Provide the [x, y] coordinate of the cell's center where the given text is located.  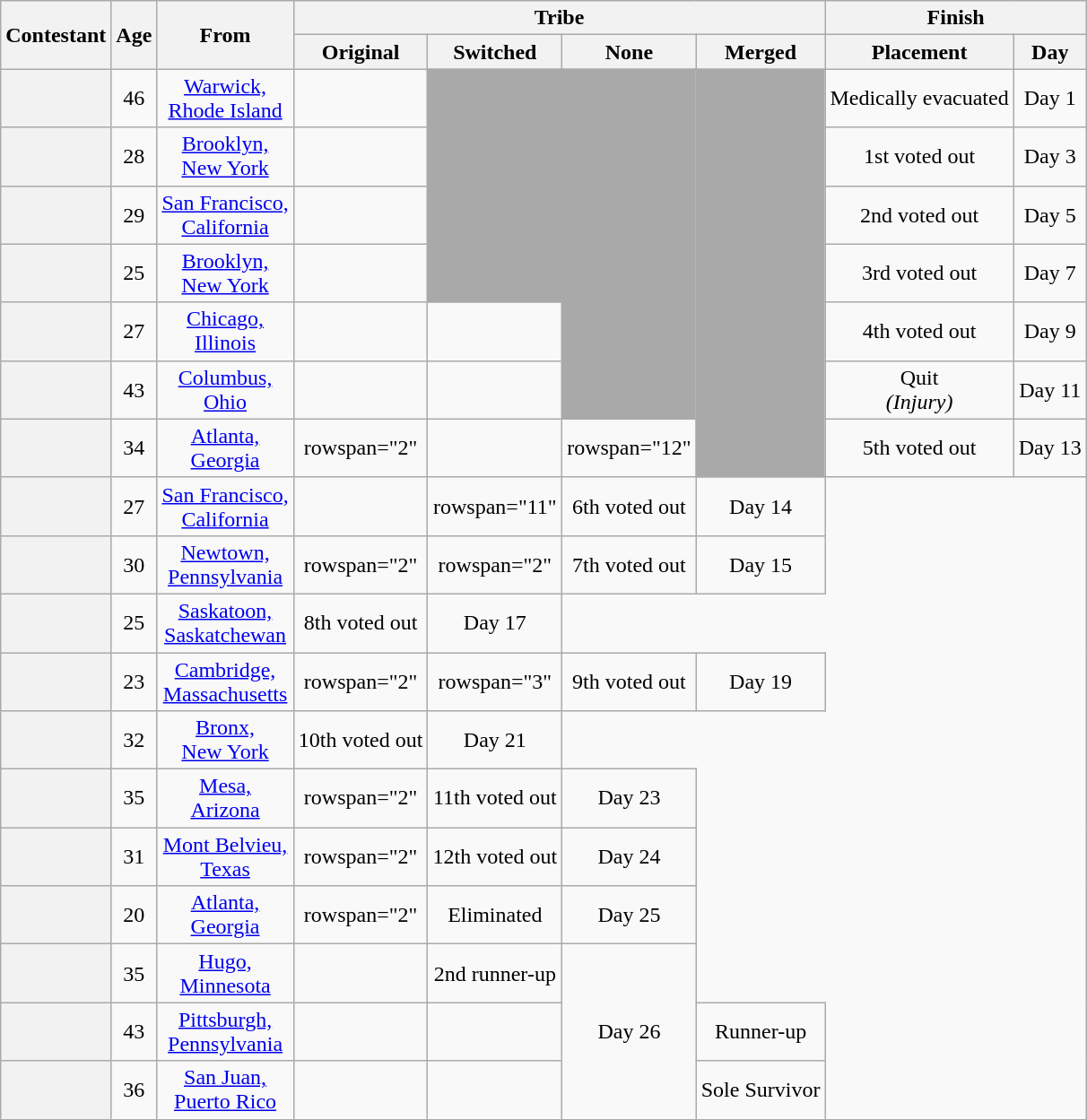
Day 17 [495, 622]
Finish [956, 18]
Day 5 [1049, 215]
Day 21 [495, 741]
Switched [495, 52]
Placement [919, 52]
Eliminated [495, 915]
Day 15 [761, 565]
Day 26 [630, 1031]
Age [135, 35]
7th voted out [630, 565]
Newtown,Pennsylvania [225, 565]
Day 9 [1049, 332]
Sole Survivor [761, 1090]
32 [135, 741]
1st voted out [919, 156]
31 [135, 857]
Medically evacuated [919, 99]
Day 23 [630, 798]
Saskatoon,Saskatchewan [225, 622]
rowspan="11" [495, 506]
2nd voted out [919, 215]
Tribe [560, 18]
46 [135, 99]
Pittsburgh,Pennsylvania [225, 1031]
Day 25 [630, 915]
Original [361, 52]
Merged [761, 52]
34 [135, 448]
Day 24 [630, 857]
Runner-up [761, 1031]
None [630, 52]
Day 19 [761, 682]
Day 13 [1049, 448]
Day 14 [761, 506]
10th voted out [361, 741]
Day 11 [1049, 389]
Bronx,New York [225, 741]
Quit (Injury) [919, 389]
20 [135, 915]
23 [135, 682]
San Juan,Puerto Rico [225, 1090]
36 [135, 1090]
2nd runner-up [495, 974]
Hugo,Minnesota [225, 974]
Chicago,Illinois [225, 332]
3rd voted out [919, 273]
Mont Belvieu,Texas [225, 857]
From [225, 35]
9th voted out [630, 682]
30 [135, 565]
rowspan="3" [495, 682]
11th voted out [495, 798]
rowspan="12" [630, 448]
Day [1049, 52]
Mesa,Arizona [225, 798]
28 [135, 156]
Day 3 [1049, 156]
6th voted out [630, 506]
Warwick,Rhode Island [225, 99]
29 [135, 215]
5th voted out [919, 448]
Columbus,Ohio [225, 389]
Day 1 [1049, 99]
4th voted out [919, 332]
Cambridge,Massachusetts [225, 682]
Day 7 [1049, 273]
8th voted out [361, 622]
Contestant [56, 35]
12th voted out [495, 857]
